From the cell containing the given text, extract its center point as (X, Y) coordinate. 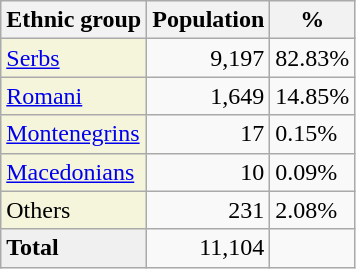
Population (208, 20)
Romani (74, 96)
231 (208, 210)
0.09% (312, 172)
1,649 (208, 96)
Serbs (74, 58)
Montenegrins (74, 134)
Total (74, 248)
% (312, 20)
Others (74, 210)
10 (208, 172)
82.83% (312, 58)
17 (208, 134)
0.15% (312, 134)
Macedonians (74, 172)
11,104 (208, 248)
14.85% (312, 96)
2.08% (312, 210)
9,197 (208, 58)
Ethnic group (74, 20)
